Scan for the cell matching the given text and deliver its [X, Y] coordinate at center. 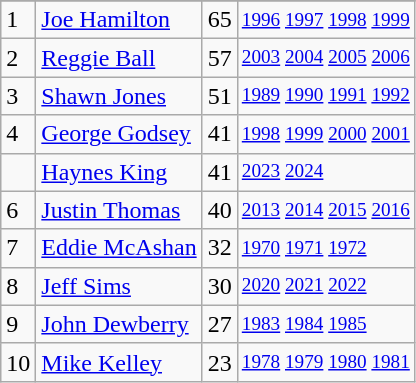
1996 1997 1998 1999 [326, 20]
Shawn Jones [119, 96]
32 [220, 248]
65 [220, 20]
4 [18, 134]
John Dewberry [119, 324]
Eddie McAshan [119, 248]
9 [18, 324]
2003 2004 2005 2006 [326, 58]
1998 1999 2000 2001 [326, 134]
23 [220, 362]
10 [18, 362]
2013 2014 2015 2016 [326, 210]
51 [220, 96]
1970 1971 1972 [326, 248]
1 [18, 20]
Haynes King [119, 172]
1989 1990 1991 1992 [326, 96]
1983 1984 1985 [326, 324]
2020 2021 2022 [326, 286]
40 [220, 210]
2 [18, 58]
6 [18, 210]
7 [18, 248]
Joe Hamilton [119, 20]
2023 2024 [326, 172]
57 [220, 58]
1978 1979 1980 1981 [326, 362]
Reggie Ball [119, 58]
Mike Kelley [119, 362]
Jeff Sims [119, 286]
George Godsey [119, 134]
30 [220, 286]
3 [18, 96]
8 [18, 286]
Justin Thomas [119, 210]
27 [220, 324]
